Return the (X, Y) coordinate for the center point of the cell that contains the specified text.  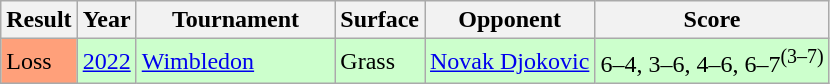
Result (39, 20)
2022 (106, 62)
Year (106, 20)
Surface (380, 20)
Opponent (509, 20)
Grass (380, 62)
Loss (39, 62)
6–4, 3–6, 4–6, 6–7(3–7) (712, 62)
Tournament (236, 20)
Wimbledon (236, 62)
Score (712, 20)
Novak Djokovic (509, 62)
